Detect which cell encompasses the target text, then output its [X, Y] center coordinate. 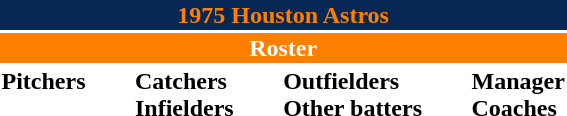
Roster [283, 48]
1975 Houston Astros [283, 15]
